Identify which cell holds the provided text, then report its (X, Y) central coordinate. 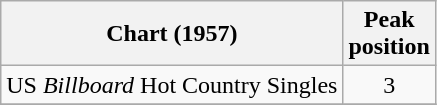
Chart (1957) (172, 34)
Peakposition (389, 34)
3 (389, 85)
US Billboard Hot Country Singles (172, 85)
